Determine the [X, Y] coordinate at the center of the cell enclosing the given text.  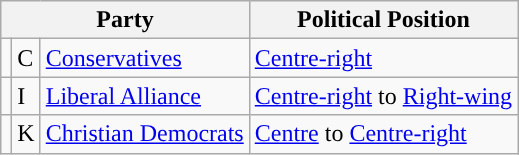
Political Position [383, 20]
Centre-right [383, 58]
C [26, 58]
I [26, 96]
Christian Democrats [144, 134]
Centre-right to Right-wing [383, 96]
Liberal Alliance [144, 96]
Centre to Centre-right [383, 134]
K [26, 134]
Party [125, 20]
Conservatives [144, 58]
